Search for the cell housing the specified text and yield its (x, y) center coordinate. 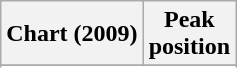
Peakposition (189, 34)
Chart (2009) (72, 34)
